Search for the cell housing the specified text and yield its [x, y] center coordinate. 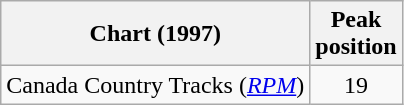
Chart (1997) [156, 34]
19 [356, 85]
Canada Country Tracks (RPM) [156, 85]
Peakposition [356, 34]
